Detect which cell encompasses the target text, then output its [x, y] center coordinate. 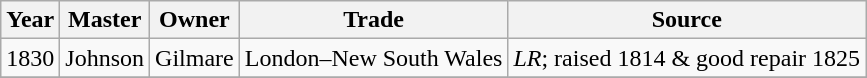
Gilmare [195, 58]
London–New South Wales [374, 58]
Owner [195, 20]
Source [687, 20]
Year [30, 20]
Master [105, 20]
1830 [30, 58]
Trade [374, 20]
Johnson [105, 58]
LR; raised 1814 & good repair 1825 [687, 58]
